Identify which cell holds the provided text, then report its [x, y] central coordinate. 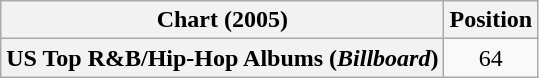
64 [491, 58]
US Top R&B/Hip-Hop Albums (Billboard) [222, 58]
Position [491, 20]
Chart (2005) [222, 20]
